For the text-containing cell, return its midpoint in (x, y) coordinate format. 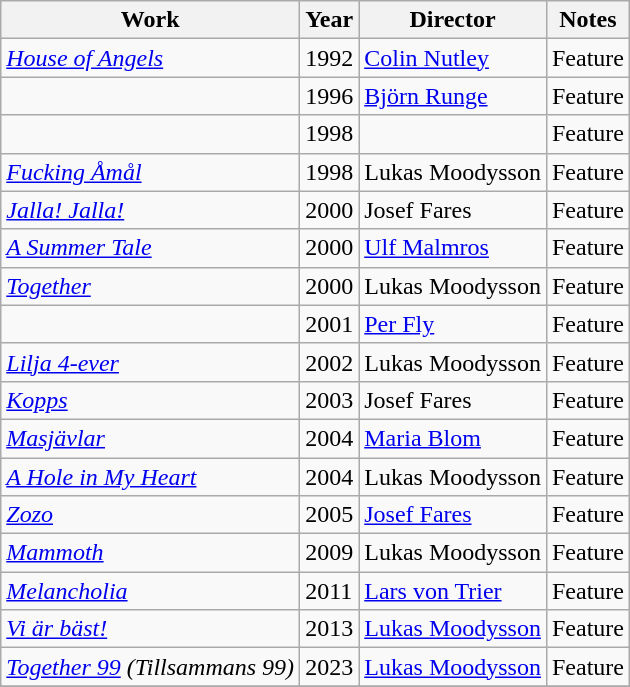
1996 (330, 96)
Lilja 4-ever (150, 362)
Year (330, 20)
A Summer Tale (150, 248)
2002 (330, 362)
Per Fly (453, 324)
Together 99 (Tillsammans 99) (150, 667)
Björn Runge (453, 96)
Kopps (150, 400)
Vi är bäst! (150, 629)
Together (150, 286)
A Hole in My Heart (150, 477)
1992 (330, 58)
Work (150, 20)
2009 (330, 553)
Mammoth (150, 553)
Melancholia (150, 591)
Masjävlar (150, 438)
Notes (588, 20)
Lars von Trier (453, 591)
2011 (330, 591)
Colin Nutley (453, 58)
2003 (330, 400)
Ulf Malmros (453, 248)
Jalla! Jalla! (150, 210)
2001 (330, 324)
House of Angels (150, 58)
2023 (330, 667)
2013 (330, 629)
Director (453, 20)
2005 (330, 515)
Maria Blom (453, 438)
Zozo (150, 515)
Fucking Åmål (150, 172)
